Locate the cell with the specified text and output its (x, y) center coordinate. 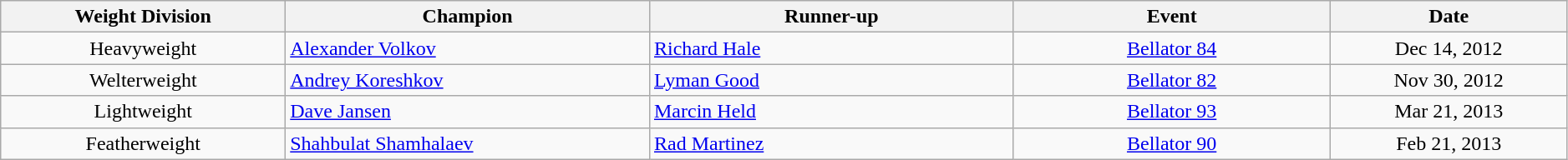
Lyman Good (831, 80)
Weight Division (144, 17)
Shahbulat Shamhalaev (468, 143)
Bellator 90 (1171, 143)
Marcin Held (831, 112)
Bellator 84 (1171, 48)
Featherweight (144, 143)
Runner-up (831, 17)
Bellator 82 (1171, 80)
Feb 21, 2013 (1449, 143)
Andrey Koreshkov (468, 80)
Date (1449, 17)
Champion (468, 17)
Mar 21, 2013 (1449, 112)
Welterweight (144, 80)
Dave Jansen (468, 112)
Event (1171, 17)
Alexander Volkov (468, 48)
Dec 14, 2012 (1449, 48)
Heavyweight (144, 48)
Lightweight (144, 112)
Bellator 93 (1171, 112)
Richard Hale (831, 48)
Rad Martinez (831, 143)
Nov 30, 2012 (1449, 80)
